Search for the cell housing the specified text and yield its [x, y] center coordinate. 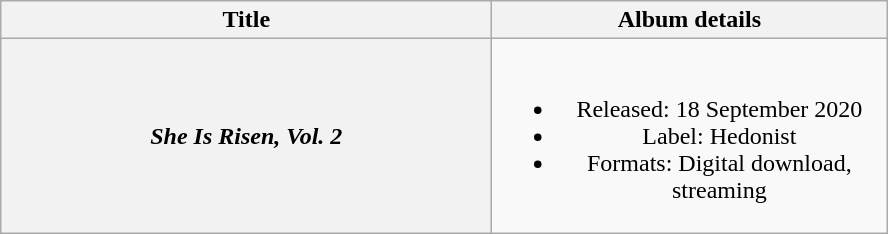
She Is Risen, Vol. 2 [246, 136]
Album details [690, 20]
Title [246, 20]
Released: 18 September 2020Label: HedonistFormats: Digital download, streaming [690, 136]
